Locate the cell with the specified text and output its [X, Y] center coordinate. 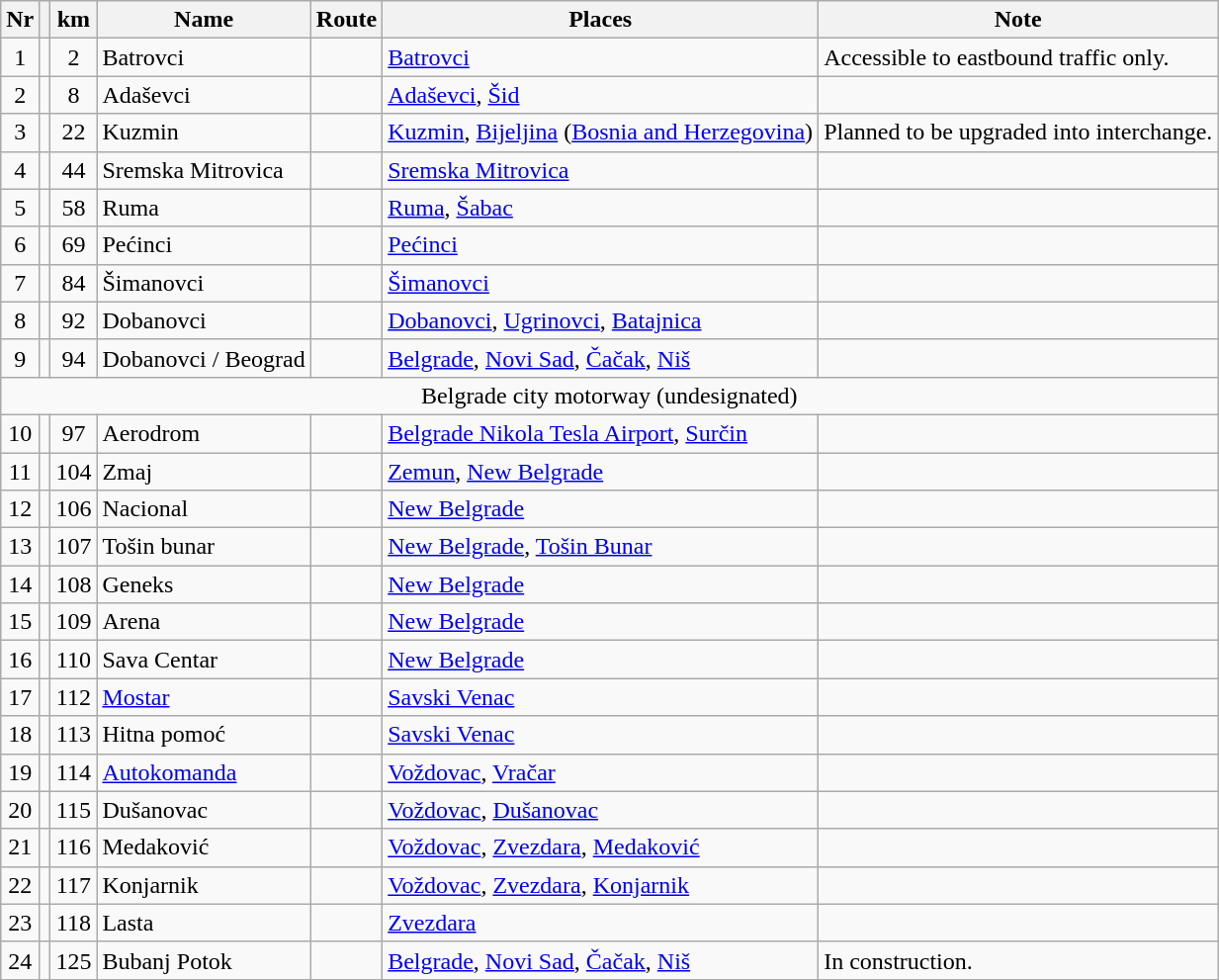
92 [73, 320]
Kuzmin, Bijeljina (Bosnia and Herzegovina) [601, 133]
6 [20, 245]
Voždovac, Vračar [601, 772]
Nr [20, 20]
Places [601, 20]
Mostar [204, 697]
Dobanovci [204, 320]
113 [73, 735]
112 [73, 697]
110 [73, 660]
23 [20, 923]
Belgrade city motorway (undesignated) [609, 396]
20 [20, 810]
Lasta [204, 923]
1 [20, 57]
107 [73, 547]
116 [73, 847]
Voždovac, Zvezdara, Konjarnik [601, 885]
In construction. [1018, 960]
Voždovac, Zvezdara, Medaković [601, 847]
Bubanj Potok [204, 960]
Zemun, New Belgrade [601, 472]
Autokomanda [204, 772]
97 [73, 433]
New Belgrade, Tošin Bunar [601, 547]
106 [73, 509]
Ruma, Šabac [601, 208]
Accessible to eastbound traffic only. [1018, 57]
Adaševci [204, 95]
21 [20, 847]
Dobanovci / Beograd [204, 358]
Hitna pomoć [204, 735]
109 [73, 622]
7 [20, 283]
69 [73, 245]
Note [1018, 20]
117 [73, 885]
Medaković [204, 847]
Aerodrom [204, 433]
Zvezdara [601, 923]
19 [20, 772]
3 [20, 133]
11 [20, 472]
118 [73, 923]
104 [73, 472]
115 [73, 810]
44 [73, 170]
Adaševci, Šid [601, 95]
14 [20, 584]
Sava Centar [204, 660]
Geneks [204, 584]
Konjarnik [204, 885]
km [73, 20]
13 [20, 547]
12 [20, 509]
125 [73, 960]
84 [73, 283]
Zmaj [204, 472]
Dušanovac [204, 810]
Route [346, 20]
17 [20, 697]
Name [204, 20]
9 [20, 358]
Belgrade Nikola Tesla Airport, Surčin [601, 433]
5 [20, 208]
Arena [204, 622]
Voždovac, Dušanovac [601, 810]
58 [73, 208]
16 [20, 660]
Tošin bunar [204, 547]
18 [20, 735]
108 [73, 584]
Nacional [204, 509]
4 [20, 170]
114 [73, 772]
24 [20, 960]
Dobanovci, Ugrinovci, Batajnica [601, 320]
Ruma [204, 208]
15 [20, 622]
94 [73, 358]
Kuzmin [204, 133]
Planned to be upgraded into interchange. [1018, 133]
10 [20, 433]
